Return the (x, y) coordinate for the center point of the cell that contains the specified text.  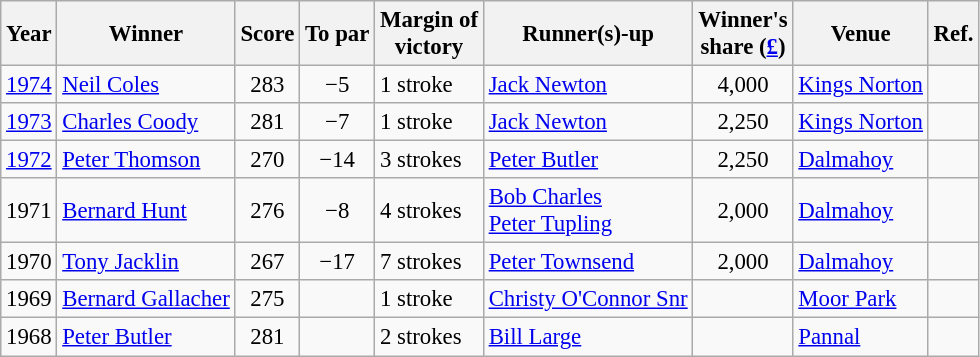
1973 (29, 122)
Bill Large (588, 337)
1968 (29, 337)
276 (268, 210)
1971 (29, 210)
Pannal (860, 337)
Score (268, 34)
Bernard Gallacher (146, 299)
1970 (29, 262)
4 strokes (430, 210)
−8 (338, 210)
1974 (29, 85)
Tony Jacklin (146, 262)
Peter Townsend (588, 262)
Winner'sshare (£) (743, 34)
Bernard Hunt (146, 210)
267 (268, 262)
4,000 (743, 85)
Margin ofvictory (430, 34)
275 (268, 299)
Christy O'Connor Snr (588, 299)
Moor Park (860, 299)
−5 (338, 85)
Bob Charles Peter Tupling (588, 210)
−7 (338, 122)
2 strokes (430, 337)
270 (268, 160)
3 strokes (430, 160)
−14 (338, 160)
To par (338, 34)
1969 (29, 299)
1972 (29, 160)
Runner(s)-up (588, 34)
283 (268, 85)
Ref. (953, 34)
7 strokes (430, 262)
Year (29, 34)
Winner (146, 34)
Peter Thomson (146, 160)
Venue (860, 34)
Neil Coles (146, 85)
Charles Coody (146, 122)
−17 (338, 262)
